Provide the (x, y) coordinate of the cell's center where the given text is located.  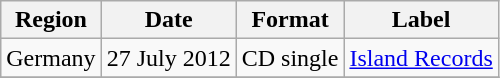
Label (421, 20)
Date (168, 20)
Germany (51, 58)
Region (51, 20)
Island Records (421, 58)
27 July 2012 (168, 58)
CD single (290, 58)
Format (290, 20)
